From the cell containing the given text, extract its center point as (x, y) coordinate. 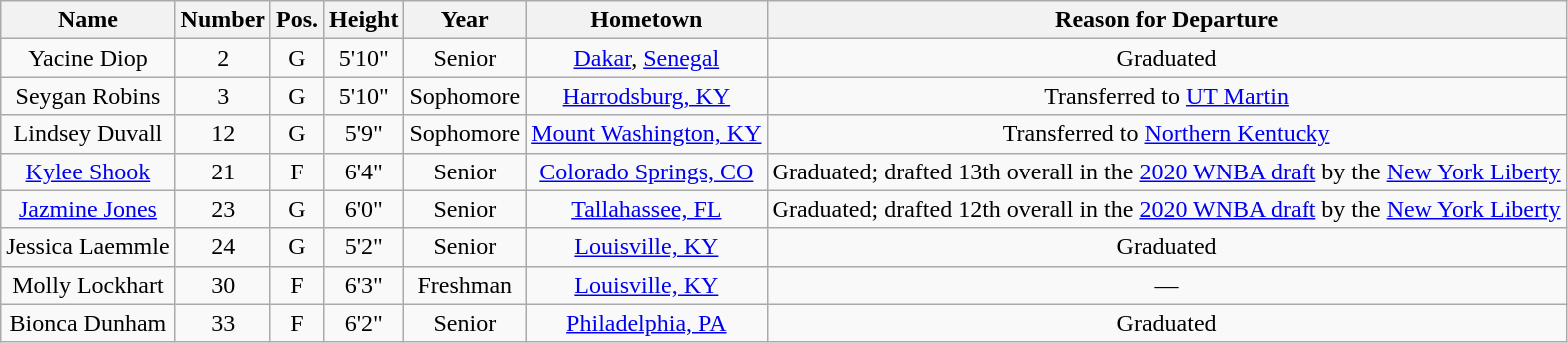
3 (223, 96)
Graduated; drafted 13th overall in the 2020 WNBA draft by the New York Liberty (1166, 171)
Jazmine Jones (88, 209)
5'2" (364, 247)
Harrodsburg, KY (647, 96)
Name (88, 20)
Reason for Departure (1166, 20)
21 (223, 171)
Bionca Dunham (88, 323)
Height (364, 20)
33 (223, 323)
Molly Lockhart (88, 285)
Graduated; drafted 12th overall in the 2020 WNBA draft by the New York Liberty (1166, 209)
30 (223, 285)
Transferred to UT Martin (1166, 96)
Transferred to Northern Kentucky (1166, 134)
Jessica Laemmle (88, 247)
— (1166, 285)
2 (223, 58)
Mount Washington, KY (647, 134)
Yacine Diop (88, 58)
Dakar, Senegal (647, 58)
6'4" (364, 171)
Hometown (647, 20)
24 (223, 247)
5'9" (364, 134)
6'2" (364, 323)
Colorado Springs, CO (647, 171)
Number (223, 20)
Philadelphia, PA (647, 323)
Freshman (465, 285)
Lindsey Duvall (88, 134)
Kylee Shook (88, 171)
6'3" (364, 285)
6'0" (364, 209)
Year (465, 20)
12 (223, 134)
Seygan Robins (88, 96)
23 (223, 209)
Tallahassee, FL (647, 209)
Pos. (297, 20)
